For the text-containing cell, return its midpoint in (X, Y) coordinate format. 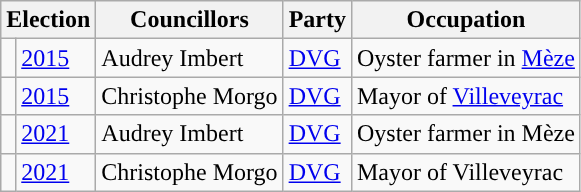
Election (48, 20)
Party (317, 20)
Occupation (466, 20)
Councillors (190, 20)
